Determine the (X, Y) coordinate at the center of the cell enclosing the given text.  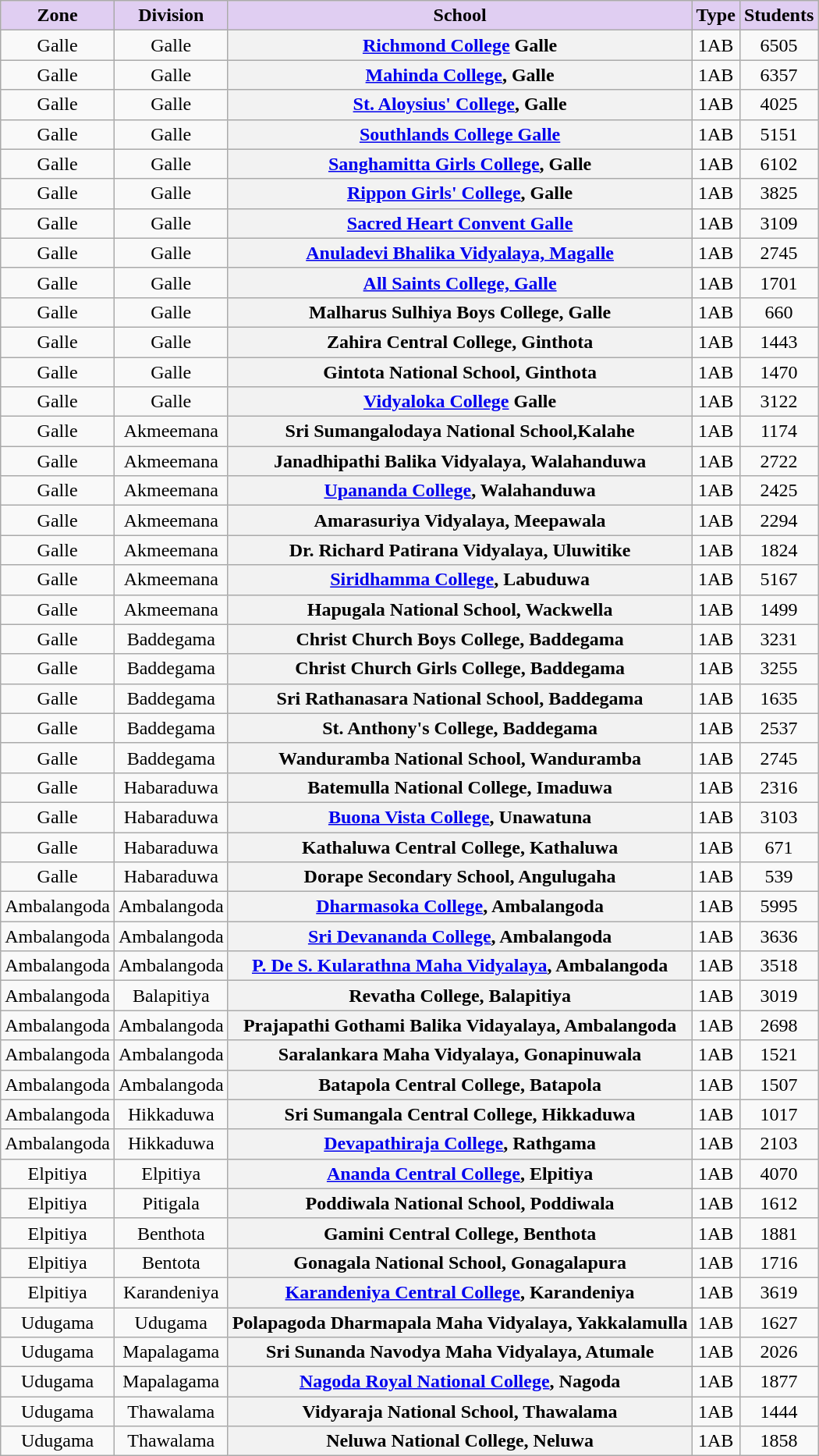
1612 (778, 1203)
1174 (778, 431)
2026 (778, 1352)
1701 (778, 282)
Sacred Heart Convent Galle (460, 223)
Kathaluwa Central College, Kathaluwa (460, 847)
1877 (778, 1382)
2316 (778, 787)
Pitigala (171, 1203)
Batapola Central College, Batapola (460, 1085)
Saralankara Maha Vidyalaya, Gonapinuwala (460, 1055)
4070 (778, 1174)
1858 (778, 1441)
Sri Devananda College, Ambalangoda (460, 936)
Sri Sumangala Central College, Hikkaduwa (460, 1114)
Prajapathi Gothami Balika Vidayalaya, Ambalangoda (460, 1025)
Sanghamitta Girls College, Galle (460, 164)
Gonagala National School, Gonagalapura (460, 1262)
1017 (778, 1114)
Bentota (171, 1262)
Wanduramba National School, Wanduramba (460, 758)
Rippon Girls' College, Galle (460, 194)
3103 (778, 817)
5995 (778, 907)
Sri Sumangalodaya National School,Kalahe (460, 431)
Karandeniya (171, 1292)
3231 (778, 639)
2425 (778, 491)
3019 (778, 996)
Ananda Central College, Elpitiya (460, 1174)
Buona Vista College, Unawatuna (460, 817)
Hapugala National School, Wackwella (460, 609)
6505 (778, 45)
Gintota National School, Ginthota (460, 372)
1444 (778, 1412)
Benthota (171, 1233)
671 (778, 847)
St. Aloysius' College, Galle (460, 105)
1499 (778, 609)
Janadhipathi Balika Vidyalaya, Walahanduwa (460, 461)
2103 (778, 1144)
2722 (778, 461)
6357 (778, 75)
1635 (778, 698)
3636 (778, 936)
Dr. Richard Patirana Vidyalaya, Uluwitike (460, 550)
Vidyaloka College Galle (460, 402)
1507 (778, 1085)
Sri Rathanasara National School, Baddegama (460, 698)
Karandeniya Central College, Karandeniya (460, 1292)
Gamini Central College, Benthota (460, 1233)
2537 (778, 728)
Christ Church Boys College, Baddegama (460, 639)
Upananda College, Walahanduwa (460, 491)
Anuladevi Bhalika Vidyalaya, Magalle (460, 253)
Southlands College Galle (460, 134)
2698 (778, 1025)
Devapathiraja College, Rathgama (460, 1144)
539 (778, 877)
Poddiwala National School, Poddiwala (460, 1203)
Zahira Central College, Ginthota (460, 342)
St. Anthony's College, Baddegama (460, 728)
660 (778, 312)
Revatha College, Balapitiya (460, 996)
5167 (778, 580)
Mahinda College, Galle (460, 75)
Nagoda Royal National College, Nagoda (460, 1382)
Christ Church Girls College, Baddegama (460, 669)
Polapagoda Dharmapala Maha Vidyalaya, Yakkalamulla (460, 1323)
Students (778, 16)
5151 (778, 134)
3109 (778, 223)
1824 (778, 550)
1881 (778, 1233)
Vidyaraja National School, Thawalama (460, 1412)
4025 (778, 105)
Malharus Sulhiya Boys College, Galle (460, 312)
Sri Sunanda Navodya Maha Vidyalaya, Atumale (460, 1352)
1716 (778, 1262)
Dorape Secondary School, Angulugaha (460, 877)
All Saints College, Galle (460, 282)
6102 (778, 164)
3619 (778, 1292)
Zone (58, 16)
1627 (778, 1323)
3518 (778, 966)
P. De S. Kularathna Maha Vidyalaya, Ambalangoda (460, 966)
Batemulla National College, Imaduwa (460, 787)
Neluwa National College, Neluwa (460, 1441)
1521 (778, 1055)
Type (716, 16)
2294 (778, 520)
Amarasuriya Vidyalaya, Meepawala (460, 520)
1470 (778, 372)
3255 (778, 669)
3825 (778, 194)
Siridhamma College, Labuduwa (460, 580)
1443 (778, 342)
School (460, 16)
Dharmasoka College, Ambalangoda (460, 907)
Balapitiya (171, 996)
Richmond College Galle (460, 45)
Division (171, 16)
3122 (778, 402)
